Locate the cell with the specified text and output its (x, y) center coordinate. 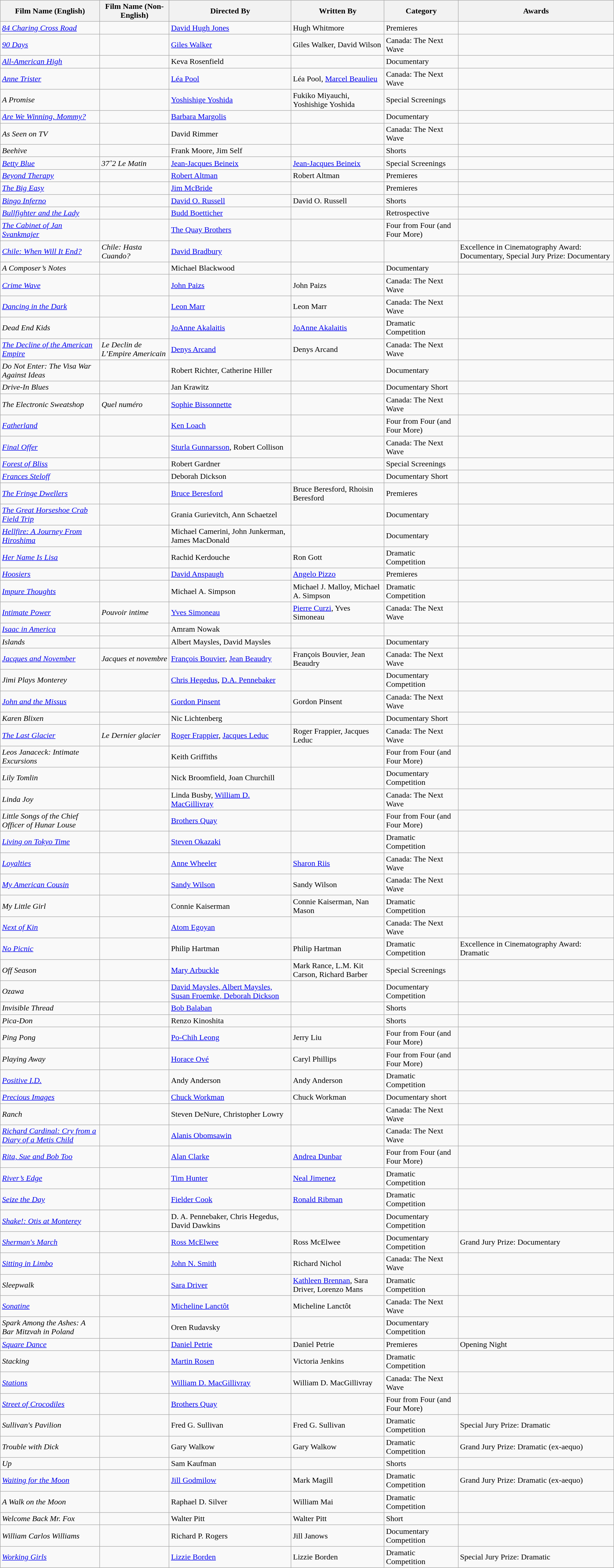
Robert Richter, Catherine Hiller (230, 371)
Square Dance (50, 1344)
Trouble with Dick (50, 1446)
Raphael D. Silver (230, 1502)
Invisible Thread (50, 1008)
Giles Walker (230, 45)
Ranch (50, 1114)
Welcome Back Mr. Fox (50, 1519)
As Seen on TV (50, 134)
Ping Pong (50, 1038)
Albert Maysles, David Maysles (230, 642)
Beehive (50, 151)
Renzo Kinoshita (230, 1021)
Kathleen Brennan, Sara Driver, Lorenzo Mans (338, 1285)
Waiting for the Moon (50, 1480)
Fukiko Miyauchi, Yoshishige Yoshida (338, 100)
Sharon Riis (338, 863)
Budd Boetticher (230, 213)
84 Charing Cross Road (50, 28)
Deborah Dickson (230, 476)
90 Days (50, 45)
Léa Pool, Marcel Beaulieu (338, 79)
The Quay Brothers (230, 230)
Léa Pool (230, 79)
Fielder Cook (230, 1200)
Giles Walker, David Wilson (338, 45)
Living on Tokyo Time (50, 842)
The Fringe Dwellers (50, 493)
Bullfighter and the Lady (50, 213)
A Promise (50, 100)
Jerry Liu (338, 1038)
Short (421, 1519)
Jacques et novembre (134, 659)
Chile: When Will It End? (50, 251)
Documentary short (421, 1097)
Sonatine (50, 1306)
Linda Busby, William D. MacGillivray (230, 799)
Michael Blackwood (230, 268)
Film Name (Non-English) (134, 11)
Mark Magill (338, 1480)
Opening Night (536, 1344)
Yoshishige Yoshida (230, 100)
Robert Gardner (230, 464)
Le Declin de L’Empire Americain (134, 349)
Stacking (50, 1361)
Karen Blixen (50, 718)
Quel numéro (134, 404)
Playing Away (50, 1059)
Atom Egoyan (230, 927)
Chile: Hasta Cuando? (134, 251)
Ken Loach (230, 426)
Sturla Gunnarsson, Robert Collison (230, 447)
Bruce Beresford (230, 493)
Hellfire: A Journey From Hiroshima (50, 536)
The Electronic Sweatshop (50, 404)
Bingo Inferno (50, 200)
Le Dernier glacier (134, 735)
David Maysles, Albert Maysles, Susan Froemke, Deborah Dickson (230, 991)
David Rimmer (230, 134)
Jan Krawitz (230, 387)
Seize the Day (50, 1200)
Impure Thoughts (50, 591)
A Composer’s Notes (50, 268)
Michael A. Simpson (230, 591)
Nic Lichtenberg (230, 718)
Frank Moore, Jim Self (230, 151)
River’s Edge (50, 1178)
Angelo Pizzo (338, 574)
Connie Kaiserman (230, 906)
Barbara Margolis (230, 117)
Victoria Jenkins (338, 1361)
Fatherland (50, 426)
Pouvoir intime (134, 613)
Rita, Sue and Bob Too (50, 1157)
Keith Griffiths (230, 756)
The Last Glacier (50, 735)
The Big Easy (50, 188)
Tim Hunter (230, 1178)
John and the Missus (50, 701)
William Carlos Williams (50, 1536)
Jim McBride (230, 188)
Her Name Is Lisa (50, 558)
Sherman's March (50, 1242)
Po-Chih Leong (230, 1038)
Mark Rance, L.M. Kit Carson, Richard Barber (338, 970)
Crime Wave (50, 285)
Grania Gurievitch, Ann Schaetzel (230, 515)
Grand Jury Prize: Documentary (536, 1242)
Steven DeNure, Christopher Lowry (230, 1114)
Chris Hegedus, D.A. Pennebaker (230, 680)
No Picnic (50, 948)
Lily Tomlin (50, 778)
Jacques and November (50, 659)
Sitting in Limbo (50, 1263)
Beyond Therapy (50, 175)
Hoosiers (50, 574)
Are We Winning, Mommy? (50, 117)
Hugh Whitmore (338, 28)
Richard Nichol (338, 1263)
Drive-In Blues (50, 387)
Ronald Ribman (338, 1200)
Islands (50, 642)
Nick Broomfield, Joan Churchill (230, 778)
Sophie Bissonnette (230, 404)
Jill Janows (338, 1536)
Neal Jimenez (338, 1178)
Alan Clarke (230, 1157)
Directed By (230, 11)
Sleepwalk (50, 1285)
My Little Girl (50, 906)
My American Cousin (50, 885)
Excellence in Cinematography Award: Dramatic (536, 948)
Horace Ové (230, 1059)
Sullivan's Pavilion (50, 1425)
Rachid Kerdouche (230, 558)
Next of Kin (50, 927)
Yves Simoneau (230, 613)
Off Season (50, 970)
David Anspaugh (230, 574)
Alanis Obomsawin (230, 1135)
The Great Horseshoe Crab Field Trip (50, 515)
Richard Cardinal: Cry from a Diary of a Metis Child (50, 1135)
Final Offer (50, 447)
Pierre Curzi, Yves Simoneau (338, 613)
Jill Godmilow (230, 1480)
Sara Driver (230, 1285)
The Decline of the American Empire (50, 349)
Martin Rosen (230, 1361)
Shake!: Otis at Monterey (50, 1221)
Amram Nowak (230, 629)
John N. Smith (230, 1263)
Richard P. Rogers (230, 1536)
Positive I.D. (50, 1080)
A Walk on the Moon (50, 1502)
Precious Images (50, 1097)
Keva Rosenfield (230, 62)
David Bradbury (230, 251)
Working Girls (50, 1557)
David Hugh Jones (230, 28)
Dead End Kids (50, 328)
Connie Kaiserman, Nan Mason (338, 906)
Steven Okazaki (230, 842)
Isaac in America (50, 629)
Sam Kaufman (230, 1464)
Written By (338, 11)
Film Name (English) (50, 11)
Awards (536, 11)
Stations (50, 1383)
D. A. Pennebaker, Chris Hegedus, David Dawkins (230, 1221)
The Cabinet of Jan Svankmajer (50, 230)
Mary Arbuckle (230, 970)
Andrea Dunbar (338, 1157)
Bob Balaban (230, 1008)
Up (50, 1464)
Intimate Power (50, 613)
Category (421, 11)
Frances Steloff (50, 476)
All-American High (50, 62)
Anne Wheeler (230, 863)
Street of Crocodiles (50, 1404)
Michael Camerini, John Junkerman, James MacDonald (230, 536)
Forest of Bliss (50, 464)
Michael J. Malloy, Michael A. Simpson (338, 591)
Linda Joy (50, 799)
Excellence in Cinematography Award: Documentary, Special Jury Prize: Documentary (536, 251)
Retrospective (421, 213)
Spark Among the Ashes: A Bar Mitzvah in Poland (50, 1328)
Leos Janaceck: Intimate Excursions (50, 756)
Ron Gott (338, 558)
Oren Rudavsky (230, 1328)
Little Songs of the Chief Officer of Hunar Louse (50, 821)
Jimi Plays Monterey (50, 680)
Dancing in the Dark (50, 306)
37˚2 Le Matin (134, 163)
Do Not Enter: The Visa War Against Ideas (50, 371)
Loyalties (50, 863)
Caryl Phillips (338, 1059)
Pica-Don (50, 1021)
William Mai (338, 1502)
Anne Trister (50, 79)
Betty Blue (50, 163)
Bruce Beresford, Rhoisin Beresford (338, 493)
Ozawa (50, 991)
